Pinpoint the cell where the given text exists, returning its (X, Y) midpoint coordinate. 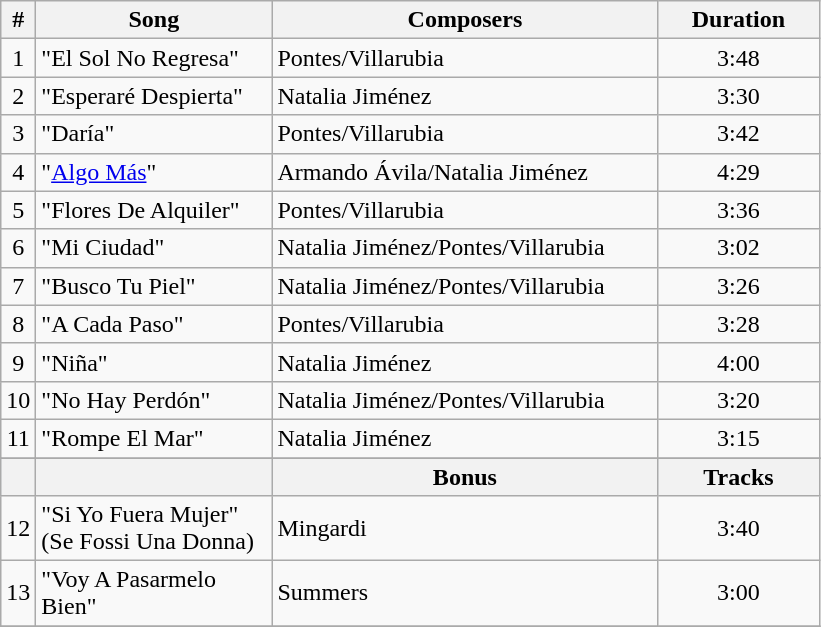
3:02 (738, 248)
4:00 (738, 362)
7 (18, 286)
"A Cada Paso" (154, 324)
Bonus (465, 477)
"Mi Ciudad" (154, 248)
4:29 (738, 172)
12 (18, 528)
3:26 (738, 286)
"Flores De Alquiler" (154, 210)
8 (18, 324)
"No Hay Perdón" (154, 400)
3:48 (738, 58)
"Esperaré Despierta" (154, 96)
Mingardi (465, 528)
"Algo Más" (154, 172)
9 (18, 362)
10 (18, 400)
1 (18, 58)
5 (18, 210)
Tracks (738, 477)
"El Sol No Regresa" (154, 58)
Composers (465, 20)
6 (18, 248)
3 (18, 134)
3:28 (738, 324)
3:40 (738, 528)
Armando Ávila/Natalia Jiménez (465, 172)
3:15 (738, 438)
3:20 (738, 400)
Summers (465, 594)
Duration (738, 20)
"Daría" (154, 134)
Song (154, 20)
3:42 (738, 134)
3:36 (738, 210)
2 (18, 96)
# (18, 20)
13 (18, 594)
"Voy A Pasarmelo Bien" (154, 594)
3:00 (738, 594)
"Busco Tu Piel" (154, 286)
"Si Yo Fuera Mujer" (Se Fossi Una Donna) (154, 528)
11 (18, 438)
"Rompe El Mar" (154, 438)
3:30 (738, 96)
4 (18, 172)
"Niña" (154, 362)
